Output the (X, Y) coordinate of the center of the cell containing the given text.  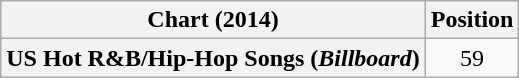
59 (472, 58)
US Hot R&B/Hip-Hop Songs (Billboard) (213, 58)
Chart (2014) (213, 20)
Position (472, 20)
